Extract the (X, Y) coordinate from the center of the cell holding the provided text.  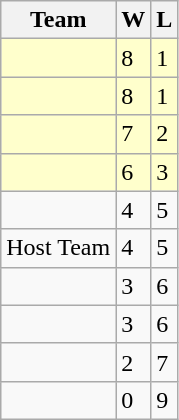
W (134, 20)
Host Team (58, 248)
0 (134, 400)
L (164, 20)
Team (58, 20)
9 (164, 400)
